Find where the given text appears and provide that cell's center as (x, y) coordinate. 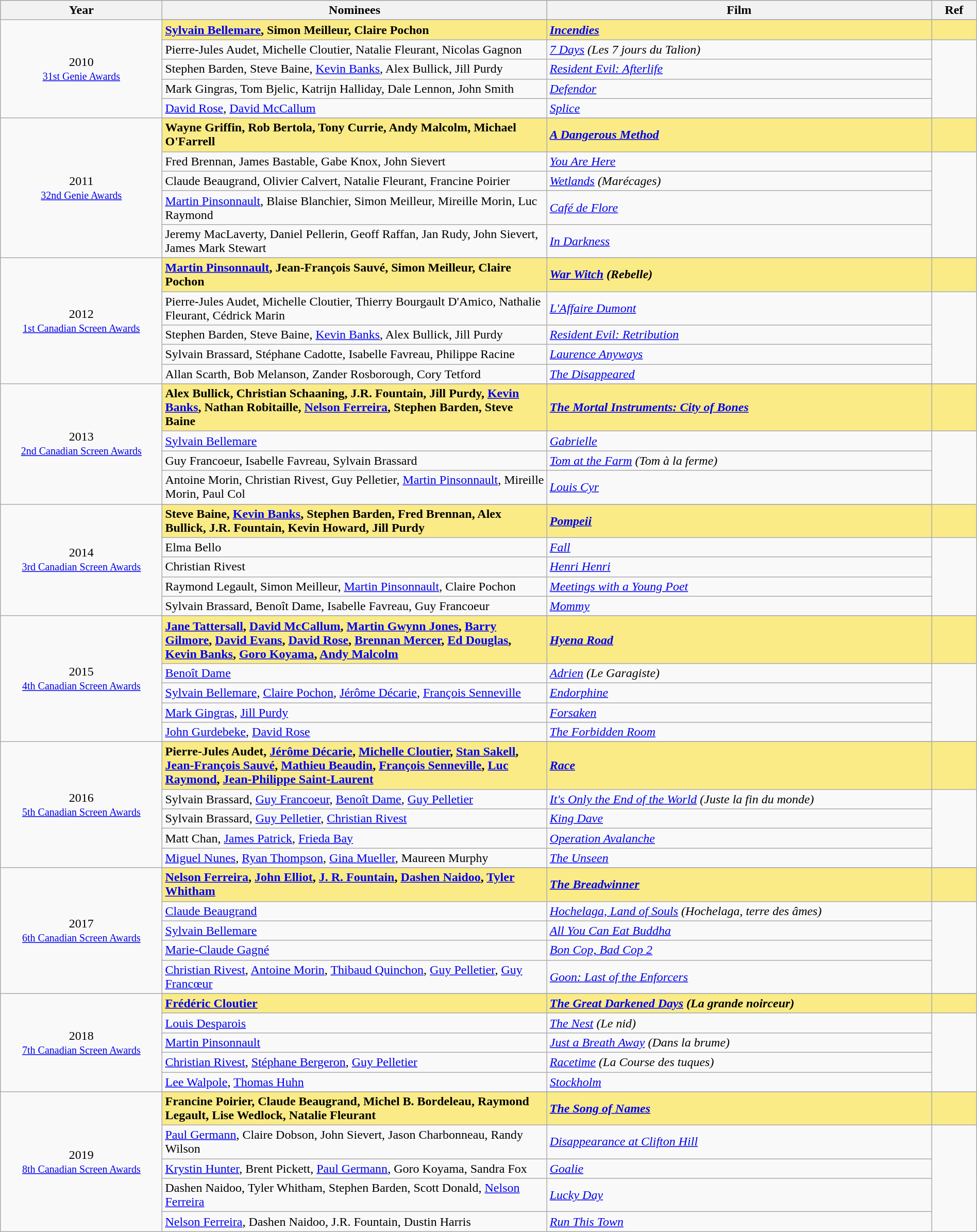
Martin Pinsonnault, Blaise Blanchier, Simon Meilleur, Mireille Morin, Luc Raymond (355, 207)
It's Only the End of the World (Juste la fin du monde) (739, 799)
The Nest (Le nid) (739, 1023)
Hochelaga, Land of Souls (Hochelaga, terre des âmes) (739, 911)
Goon: Last of the Enforcers (739, 977)
Miguel Nunes, Ryan Thompson, Gina Mueller, Maureen Murphy (355, 858)
Defendor (739, 89)
Sylvain Bellemare, Simon Meilleur, Claire Pochon (355, 30)
Christian Rivest, Antoine Morin, Thibaud Quinchon, Guy Pelletier, Guy Francœur (355, 977)
Henri Henri (739, 567)
Goalie (739, 1169)
2018 7th Canadian Screen Awards (81, 1042)
Bon Cop, Bad Cop 2 (739, 950)
Dashen Naidoo, Tyler Whitham, Stephen Barden, Scott Donald, Nelson Ferreira (355, 1195)
Pierre-Jules Audet, Michelle Cloutier, Natalie Fleurant, Nicolas Gagnon (355, 49)
Racetime (La Course des tuques) (739, 1062)
Pompeii (739, 520)
Gabrielle (739, 441)
The Great Darkened Days (La grande noirceur) (739, 1003)
Resident Evil: Retribution (739, 335)
Francine Poirier, Claude Beaugrand, Michel B. Bordeleau, Raymond Legault, Lise Wedlock, Natalie Fleurant (355, 1109)
King Dave (739, 819)
The Disappeared (739, 374)
Splice (739, 108)
Sylvain Brassard, Stéphane Cadotte, Isabelle Favreau, Philippe Racine (355, 355)
Christian Rivest, Stéphane Bergeron, Guy Pelletier (355, 1062)
Year (81, 10)
Pierre-Jules Audet, Michelle Cloutier, Thierry Bourgault D'Amico, Nathalie Fleurant, Cédrick Marin (355, 308)
Fall (739, 547)
David Rose, David McCallum (355, 108)
Jeremy MacLaverty, Daniel Pellerin, Geoff Raffan, Jan Rudy, John Sievert, James Mark Stewart (355, 241)
Forsaken (739, 713)
Elma Bello (355, 547)
2012 1st Canadian Screen Awards (81, 320)
The Song of Names (739, 1109)
Nominees (355, 10)
Run This Town (739, 1222)
Martin Pinsonnault, Jean-François Sauvé, Simon Meilleur, Claire Pochon (355, 274)
Nelson Ferreira, John Elliot, J. R. Fountain, Dashen Naidoo, Tyler Whitham (355, 884)
The Breadwinner (739, 884)
The Forbidden Room (739, 732)
2010 31st Genie Awards (81, 69)
7 Days (Les 7 jours du Talion) (739, 49)
Wayne Griffin, Rob Bertola, Tony Currie, Andy Malcolm, Michael O'Farrell (355, 135)
Matt Chan, James Patrick, Frieda Bay (355, 838)
Frédéric Cloutier (355, 1003)
Mark Gingras, Tom Bjelic, Katrijn Halliday, Dale Lennon, John Smith (355, 89)
You Are Here (739, 161)
Paul Germann, Claire Dobson, John Sievert, Jason Charbonneau, Randy Wilson (355, 1142)
Resident Evil: Afterlife (739, 69)
Sylvain Brassard, Benoît Dame, Isabelle Favreau, Guy Francoeur (355, 606)
A Dangerous Method (739, 135)
The Unseen (739, 858)
2015 4th Canadian Screen Awards (81, 679)
Sylvain Bellemare, Claire Pochon, Jérôme Décarie, François Senneville (355, 693)
Incendies (739, 30)
Endorphine (739, 693)
2014 3rd Canadian Screen Awards (81, 560)
Hyena Road (739, 639)
2019 8th Canadian Screen Awards (81, 1161)
Sylvain Brassard, Guy Pelletier, Christian Rivest (355, 819)
Wetlands (Marécages) (739, 181)
Nelson Ferreira, Dashen Naidoo, J.R. Fountain, Dustin Harris (355, 1222)
War Witch (Rebelle) (739, 274)
Café de Flore (739, 207)
Race (739, 766)
Antoine Morin, Christian Rivest, Guy Pelletier, Martin Pinsonnault, Mireille Morin, Paul Col (355, 487)
Claude Beaugrand, Olivier Calvert, Natalie Fleurant, Francine Poirier (355, 181)
Lee Walpole, Thomas Huhn (355, 1082)
Allan Scarth, Bob Melanson, Zander Rosborough, Cory Tetford (355, 374)
Alex Bullick, Christian Schaaning, J.R. Fountain, Jill Purdy, Kevin Banks, Nathan Robitaille, Nelson Ferreira, Stephen Barden, Steve Baine (355, 408)
Claude Beaugrand (355, 911)
Benoît Dame (355, 673)
Steve Baine, Kevin Banks, Stephen Barden, Fred Brennan, Alex Bullick, J.R. Fountain, Kevin Howard, Jill Purdy (355, 520)
Mark Gingras, Jill Purdy (355, 713)
Disappearance at Clifton Hill (739, 1142)
2013 2nd Canadian Screen Awards (81, 444)
Marie-Claude Gagné (355, 950)
Raymond Legault, Simon Meilleur, Martin Pinsonnault, Claire Pochon (355, 586)
All You Can Eat Buddha (739, 931)
Lucky Day (739, 1195)
Louis Desparois (355, 1023)
Adrien (Le Garagiste) (739, 673)
Sylvain Brassard, Guy Francoeur, Benoît Dame, Guy Pelletier (355, 799)
2016 5th Canadian Screen Awards (81, 805)
In Darkness (739, 241)
Mommy (739, 606)
Louis Cyr (739, 487)
Film (739, 10)
Christian Rivest (355, 567)
Tom at the Farm (Tom à la ferme) (739, 461)
Stockholm (739, 1082)
L'Affaire Dumont (739, 308)
Ref (954, 10)
John Gurdebeke, David Rose (355, 732)
The Mortal Instruments: City of Bones (739, 408)
Krystin Hunter, Brent Pickett, Paul Germann, Goro Koyama, Sandra Fox (355, 1169)
Meetings with a Young Poet (739, 586)
Fred Brennan, James Bastable, Gabe Knox, John Sievert (355, 161)
Martin Pinsonnault (355, 1042)
Laurence Anyways (739, 355)
Operation Avalanche (739, 838)
2017 6th Canadian Screen Awards (81, 931)
Guy Francoeur, Isabelle Favreau, Sylvain Brassard (355, 461)
Just a Breath Away (Dans la brume) (739, 1042)
2011 32nd Genie Awards (81, 188)
